For the text-containing cell, return its midpoint in (X, Y) coordinate format. 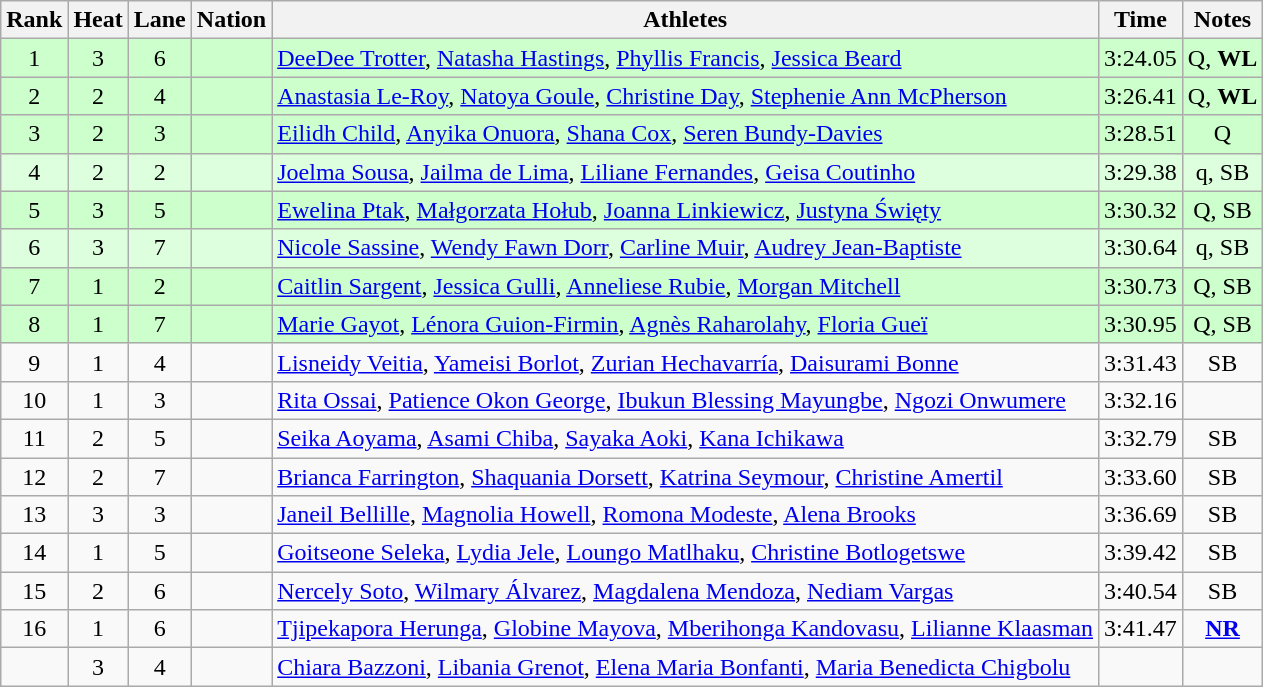
Janeil Bellille, Magnolia Howell, Romona Modeste, Alena Brooks (686, 515)
Nercely Soto, Wilmary Álvarez, Magdalena Mendoza, Nediam Vargas (686, 591)
3:36.69 (1141, 515)
Lisneidy Veitia, Yameisi Borlot, Zurian Hechavarría, Daisurami Bonne (686, 362)
3:41.47 (1141, 629)
3:32.16 (1141, 400)
10 (34, 400)
3:26.41 (1141, 96)
15 (34, 591)
3:30.73 (1141, 286)
Ewelina Ptak, Małgorzata Hołub, Joanna Linkiewicz, Justyna Święty (686, 210)
Nation (231, 20)
3:33.60 (1141, 477)
Notes (1222, 20)
3:30.32 (1141, 210)
3:39.42 (1141, 553)
14 (34, 553)
9 (34, 362)
Rita Ossai, Patience Okon George, Ibukun Blessing Mayungbe, Ngozi Onwumere (686, 400)
3:24.05 (1141, 58)
NR (1222, 629)
12 (34, 477)
Marie Gayot, Lénora Guion-Firmin, Agnès Raharolahy, Floria Gueï (686, 324)
Heat (98, 20)
3:40.54 (1141, 591)
DeeDee Trotter, Natasha Hastings, Phyllis Francis, Jessica Beard (686, 58)
Nicole Sassine, Wendy Fawn Dorr, Carline Muir, Audrey Jean-Baptiste (686, 248)
16 (34, 629)
Tjipekapora Herunga, Globine Mayova, Mberihonga Kandovasu, Lilianne Klaasman (686, 629)
13 (34, 515)
Chiara Bazzoni, Libania Grenot, Elena Maria Bonfanti, Maria Benedicta Chigbolu (686, 667)
Anastasia Le-Roy, Natoya Goule, Christine Day, Stephenie Ann McPherson (686, 96)
Rank (34, 20)
Time (1141, 20)
3:29.38 (1141, 172)
Q (1222, 134)
3:32.79 (1141, 438)
Caitlin Sargent, Jessica Gulli, Anneliese Rubie, Morgan Mitchell (686, 286)
Joelma Sousa, Jailma de Lima, Liliane Fernandes, Geisa Coutinho (686, 172)
Lane (160, 20)
Athletes (686, 20)
Goitseone Seleka, Lydia Jele, Loungo Matlhaku, Christine Botlogetswe (686, 553)
3:30.64 (1141, 248)
11 (34, 438)
3:28.51 (1141, 134)
Seika Aoyama, Asami Chiba, Sayaka Aoki, Kana Ichikawa (686, 438)
8 (34, 324)
Brianca Farrington, Shaquania Dorsett, Katrina Seymour, Christine Amertil (686, 477)
3:31.43 (1141, 362)
Eilidh Child, Anyika Onuora, Shana Cox, Seren Bundy-Davies (686, 134)
3:30.95 (1141, 324)
